Detect which cell encompasses the target text, then output its (x, y) center coordinate. 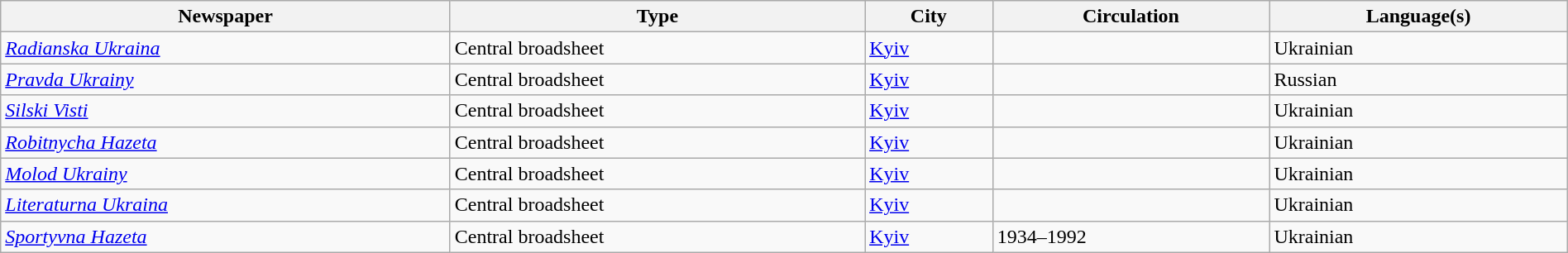
Language(s) (1418, 17)
Robitnycha Hazeta (225, 142)
Molod Ukrainy (225, 174)
Circulation (1131, 17)
Radianska Ukraina (225, 48)
1934–1992 (1131, 236)
Pravda Ukrainy (225, 79)
City (929, 17)
Russian (1418, 79)
Literaturna Ukraina (225, 205)
Silski Visti (225, 111)
Newspaper (225, 17)
Sportyvna Hazeta (225, 236)
Type (657, 17)
